Determine the (x, y) coordinate at the center of the cell enclosing the given text.  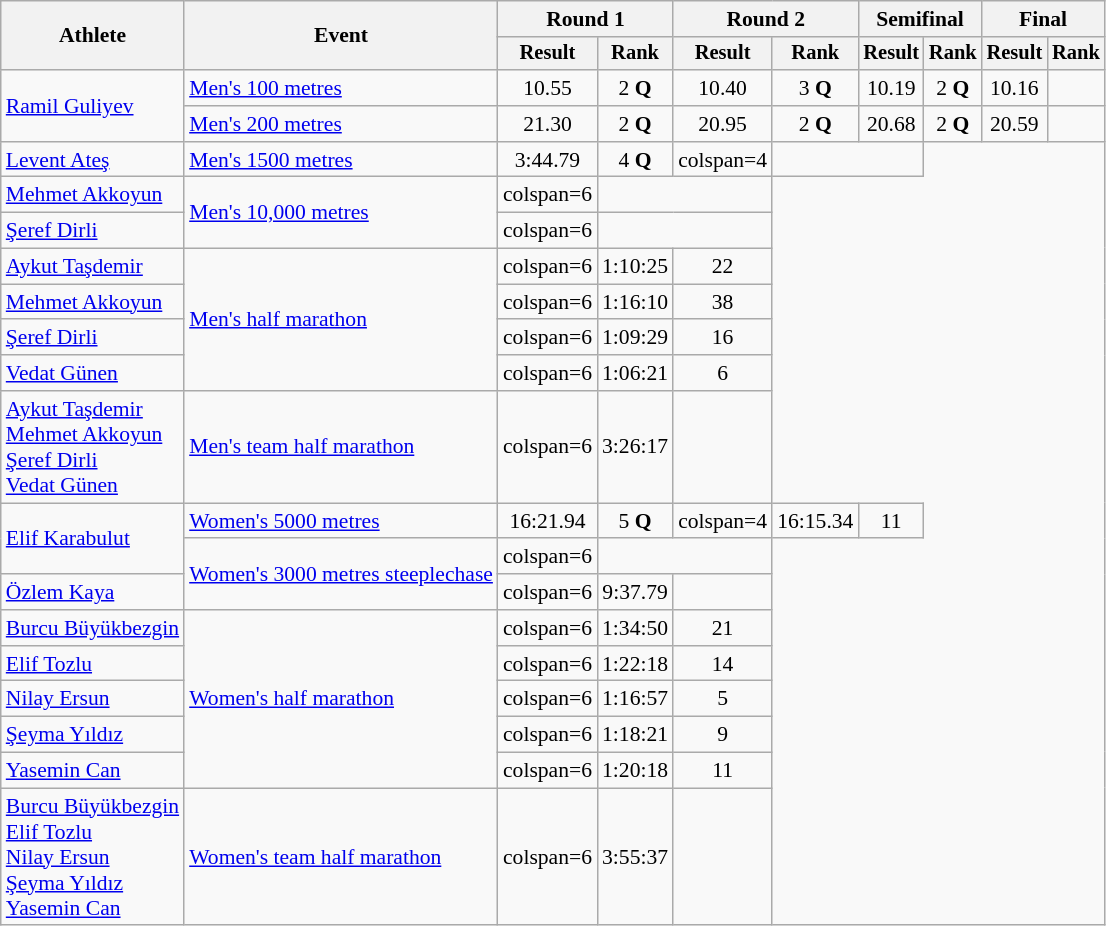
Men's 200 metres (341, 124)
4 Q (635, 160)
1:16:57 (635, 699)
Women's 3000 metres steeplechase (341, 574)
3:26:17 (635, 447)
10.19 (891, 88)
3:55:37 (635, 857)
Men's 1500 metres (341, 160)
Burcu Büyükbezgin (92, 628)
Elif Tozlu (92, 664)
5 (722, 699)
1:20:18 (635, 771)
38 (722, 302)
16:21.94 (548, 521)
21.30 (548, 124)
20.68 (891, 124)
10.55 (548, 88)
Round 2 (766, 19)
1:06:21 (635, 373)
9 (722, 735)
Aykut Taşdemir (92, 267)
Vedat Günen (92, 373)
1:16:10 (635, 302)
1:34:50 (635, 628)
9:37.79 (635, 592)
Round 1 (586, 19)
Ramil Guliyev (92, 106)
1:09:29 (635, 338)
Women's team half marathon (341, 857)
Levent Ateş (92, 160)
22 (722, 267)
Men's half marathon (341, 320)
Men's 10,000 metres (341, 212)
Men's team half marathon (341, 447)
Men's 100 metres (341, 88)
Elif Karabulut (92, 538)
10.16 (1015, 88)
Event (341, 36)
Semifinal (920, 19)
3:44.79 (548, 160)
Şeyma Yıldız (92, 735)
21 (722, 628)
20.59 (1015, 124)
1:18:21 (635, 735)
Athlete (92, 36)
1:22:18 (635, 664)
5 Q (635, 521)
3 Q (815, 88)
10.40 (722, 88)
Yasemin Can (92, 771)
Aykut TaşdemirMehmet AkkoyunŞeref DirliVedat Günen (92, 447)
1:10:25 (635, 267)
Final (1044, 19)
16:15.34 (815, 521)
Burcu BüyükbezginElif TozluNilay ErsunŞeyma YıldızYasemin Can (92, 857)
Nilay Ersun (92, 699)
Özlem Kaya (92, 592)
14 (722, 664)
20.95 (722, 124)
6 (722, 373)
Women's 5000 metres (341, 521)
Women's half marathon (341, 699)
16 (722, 338)
